Determine the [X, Y] coordinate at the center of the cell enclosing the given text.  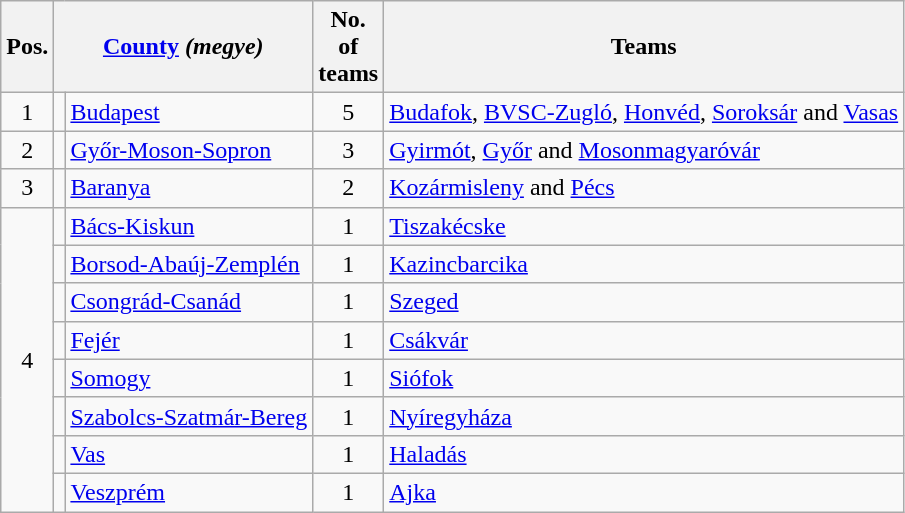
Pos. [28, 47]
Győr-Moson-Sopron [189, 150]
4 [28, 359]
5 [348, 112]
Veszprém [189, 492]
Teams [644, 47]
Tiszakécske [644, 226]
Gyirmót, Győr and Mosonmagyaróvár [644, 150]
Kazincbarcika [644, 264]
Csákvár [644, 340]
Baranya [189, 188]
Budafok, BVSC-Zugló, Honvéd, Soroksár and Vasas [644, 112]
Fejér [189, 340]
Somogy [189, 378]
Kozármisleny and Pécs [644, 188]
No. of teams [348, 47]
Borsod-Abaúj-Zemplén [189, 264]
Szeged [644, 302]
Budapest [189, 112]
Csongrád-Csanád [189, 302]
Vas [189, 454]
Siófok [644, 378]
Nyíregyháza [644, 416]
Ajka [644, 492]
Szabolcs-Szatmár-Bereg [189, 416]
Haladás [644, 454]
County (megye) [184, 47]
Bács-Kiskun [189, 226]
